Scan for the cell matching the given text and deliver its (X, Y) coordinate at center. 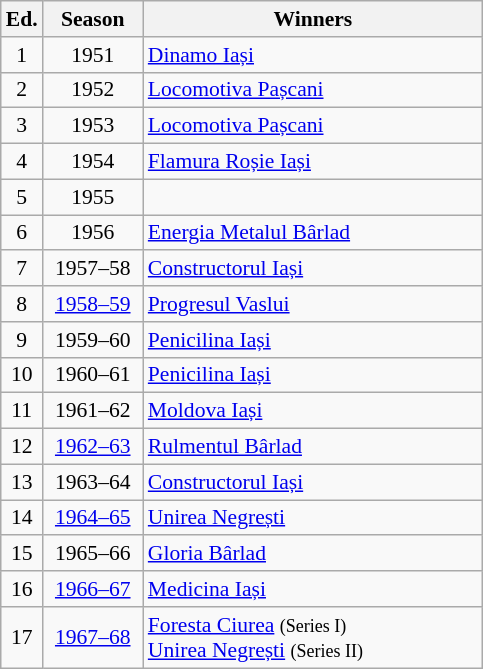
Medicina Iași (313, 589)
Foresta Ciurea (Series I) Unirea Negrești (Series II) (313, 638)
1955 (93, 197)
1956 (93, 233)
Progresul Vaslui (313, 304)
9 (22, 340)
1964–65 (93, 518)
1 (22, 55)
Dinamo Iași (313, 55)
2 (22, 90)
1966–67 (93, 589)
5 (22, 197)
14 (22, 518)
Ed. (22, 19)
1961–62 (93, 411)
1963–64 (93, 482)
1952 (93, 90)
15 (22, 554)
12 (22, 447)
8 (22, 304)
Rulmentul Bârlad (313, 447)
17 (22, 638)
1954 (93, 162)
1965–66 (93, 554)
10 (22, 375)
11 (22, 411)
1957–58 (93, 269)
1960–61 (93, 375)
Energia Metalul Bârlad (313, 233)
6 (22, 233)
1967–68 (93, 638)
3 (22, 126)
1951 (93, 55)
1962–63 (93, 447)
16 (22, 589)
Season (93, 19)
1959–60 (93, 340)
Gloria Bârlad (313, 554)
13 (22, 482)
4 (22, 162)
Flamura Roșie Iași (313, 162)
1953 (93, 126)
7 (22, 269)
Moldova Iași (313, 411)
Unirea Negrești (313, 518)
1958–59 (93, 304)
Winners (313, 19)
